Return the [X, Y] coordinate for the center point of the cell that contains the specified text.  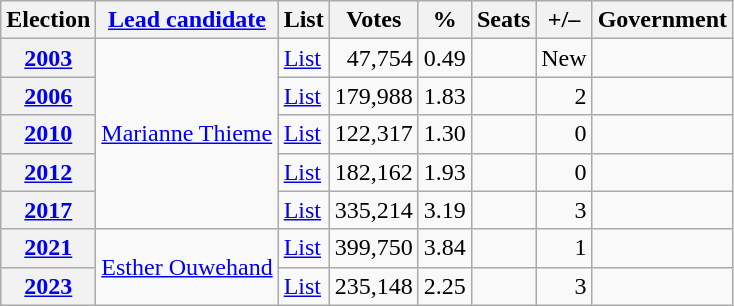
3.84 [444, 248]
Esther Ouwehand [187, 267]
2003 [48, 58]
2017 [48, 210]
47,754 [374, 58]
+/– [564, 20]
182,162 [374, 172]
335,214 [374, 210]
235,148 [374, 286]
2 [564, 96]
Lead candidate [187, 20]
Seats [503, 20]
2021 [48, 248]
2.25 [444, 286]
Election [48, 20]
1 [564, 248]
3.19 [444, 210]
1.30 [444, 134]
% [444, 20]
122,317 [374, 134]
2006 [48, 96]
399,750 [374, 248]
2023 [48, 286]
2010 [48, 134]
1.83 [444, 96]
Government [662, 20]
179,988 [374, 96]
New [564, 58]
2012 [48, 172]
Marianne Thieme [187, 134]
0.49 [444, 58]
Votes [374, 20]
1.93 [444, 172]
